Return the (x, y) coordinate for the center point of the cell that contains the specified text.  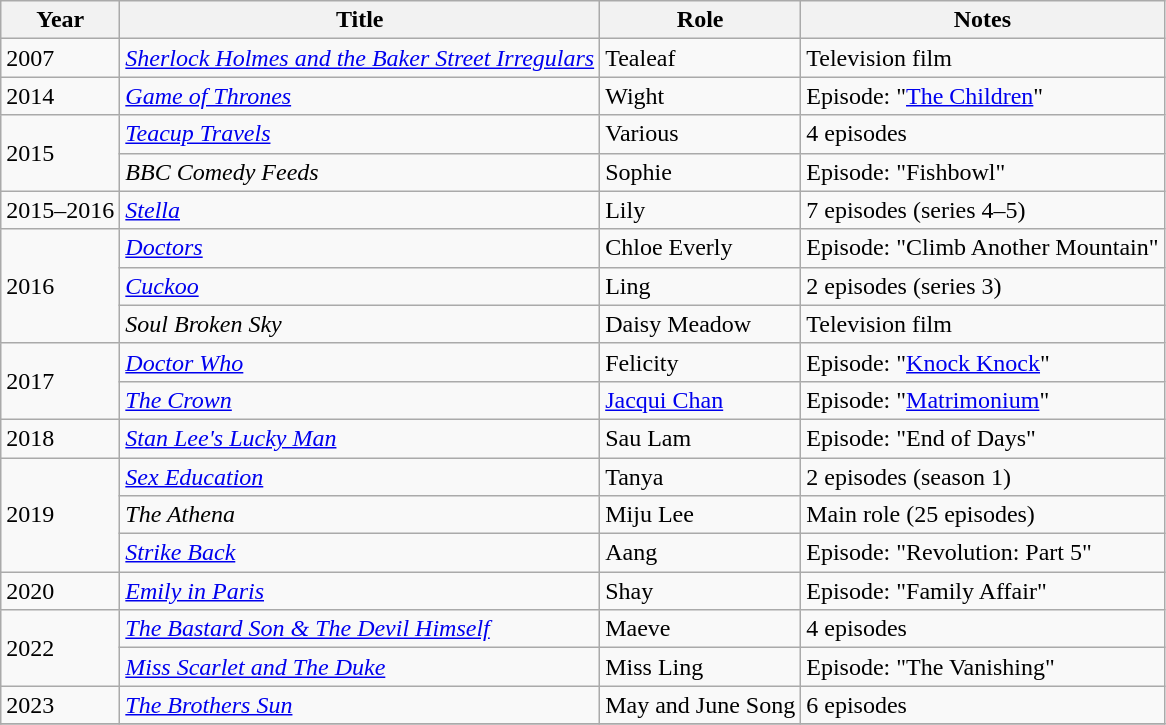
Episode: "Family Affair" (982, 591)
Aang (700, 553)
Main role (25 episodes) (982, 515)
Doctors (360, 248)
Episode: "Fishbowl" (982, 172)
7 episodes (series 4–5) (982, 210)
2017 (60, 381)
Sex Education (360, 477)
Sherlock Holmes and the Baker Street Irregulars (360, 58)
The Bastard Son & The Devil Himself (360, 629)
Episode: "Revolution: Part 5" (982, 553)
Tealeaf (700, 58)
Teacup Travels (360, 134)
2015 (60, 153)
2020 (60, 591)
Various (700, 134)
Wight (700, 96)
2022 (60, 648)
Daisy Meadow (700, 324)
Sau Lam (700, 438)
Jacqui Chan (700, 400)
Soul Broken Sky (360, 324)
Year (60, 20)
Doctor Who (360, 362)
Cuckoo (360, 286)
Chloe Everly (700, 248)
Episode: "Matrimonium" (982, 400)
Notes (982, 20)
The Athena (360, 515)
Strike Back (360, 553)
2016 (60, 286)
The Crown (360, 400)
Game of Thrones (360, 96)
May and June Song (700, 705)
Episode: "Climb Another Mountain" (982, 248)
Miju Lee (700, 515)
Role (700, 20)
Episode: "End of Days" (982, 438)
The Brothers Sun (360, 705)
2014 (60, 96)
Lily (700, 210)
2007 (60, 58)
2015–2016 (60, 210)
Episode: "The Vanishing" (982, 667)
Emily in Paris (360, 591)
Miss Scarlet and The Duke (360, 667)
Maeve (700, 629)
Ling (700, 286)
2 episodes (series 3) (982, 286)
2 episodes (season 1) (982, 477)
BBC Comedy Feeds (360, 172)
2019 (60, 515)
Stan Lee's Lucky Man (360, 438)
Shay (700, 591)
2018 (60, 438)
Episode: "The Children" (982, 96)
Miss Ling (700, 667)
Title (360, 20)
Stella (360, 210)
Felicity (700, 362)
Sophie (700, 172)
2023 (60, 705)
Tanya (700, 477)
Episode: "Knock Knock" (982, 362)
6 episodes (982, 705)
